Identify which cell holds the provided text, then report its [X, Y] central coordinate. 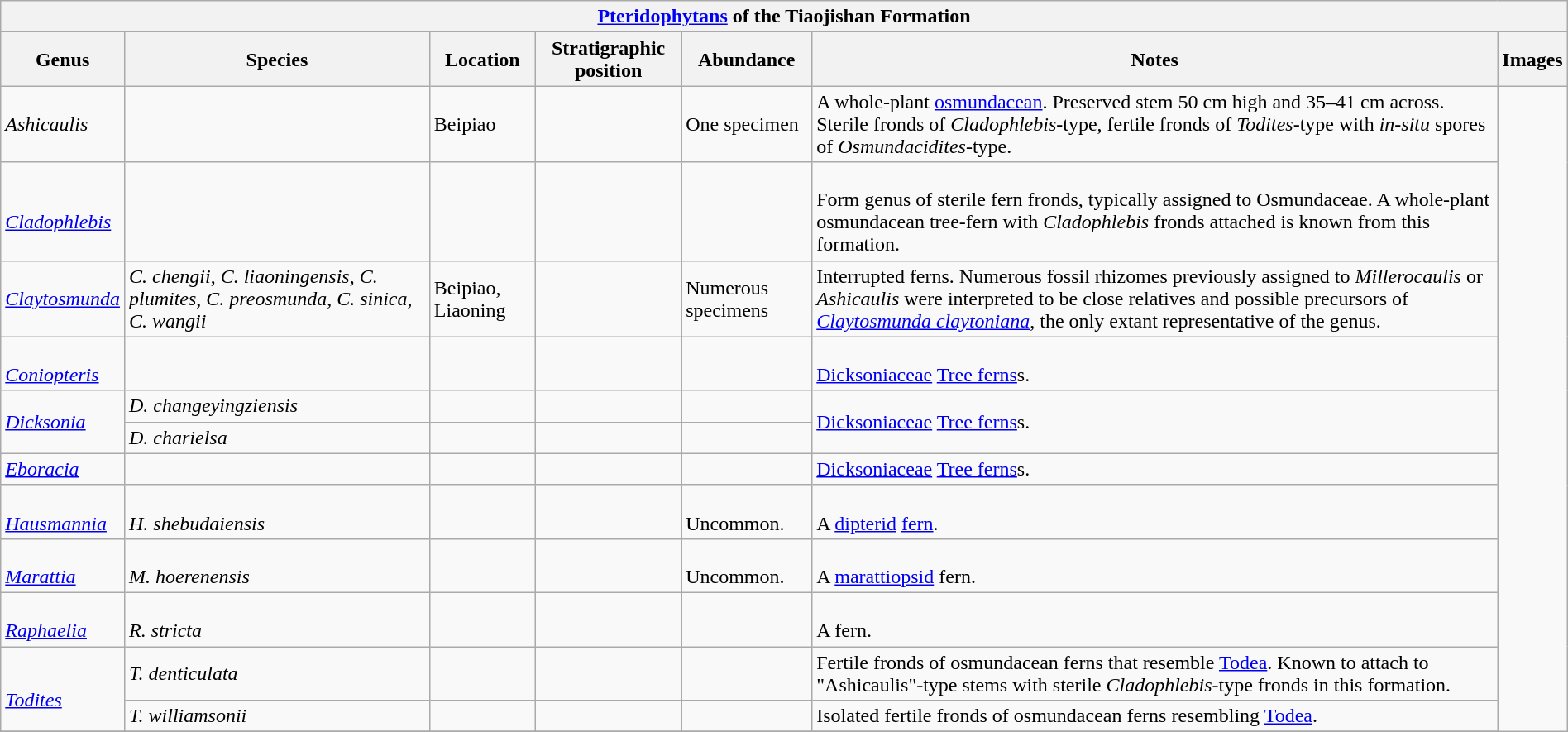
Pteridophytans of the Tiaojishan Formation [784, 17]
C. chengii, C. liaoningensis, C. plumites, C. preosmunda, C. sinica, C. wangii [276, 299]
Ashicaulis [63, 124]
Numerous specimens [747, 299]
One specimen [747, 124]
M. hoerenensis [276, 566]
Beipiao, Liaoning [482, 299]
Images [1532, 60]
Eboracia [63, 469]
Hausmannia [63, 511]
A marattiopsid fern. [1154, 566]
T. denticulata [276, 673]
Abundance [747, 60]
Claytosmunda [63, 299]
Beipiao [482, 124]
Stratigraphic position [608, 60]
Cladophlebis [63, 212]
A fern. [1154, 619]
Coniopteris [63, 364]
D. charielsa [276, 438]
A dipterid fern. [1154, 511]
Dicksonia [63, 422]
H. shebudaiensis [276, 511]
Marattia [63, 566]
Species [276, 60]
D. changeyingziensis [276, 406]
Notes [1154, 60]
Genus [63, 60]
Isolated fertile fronds of osmundacean ferns resembling Todea. [1154, 716]
Location [482, 60]
Raphaelia [63, 619]
R. stricta [276, 619]
T. williamsonii [276, 716]
Todites [63, 690]
